Locate the cell with the specified text and output its [X, Y] center coordinate. 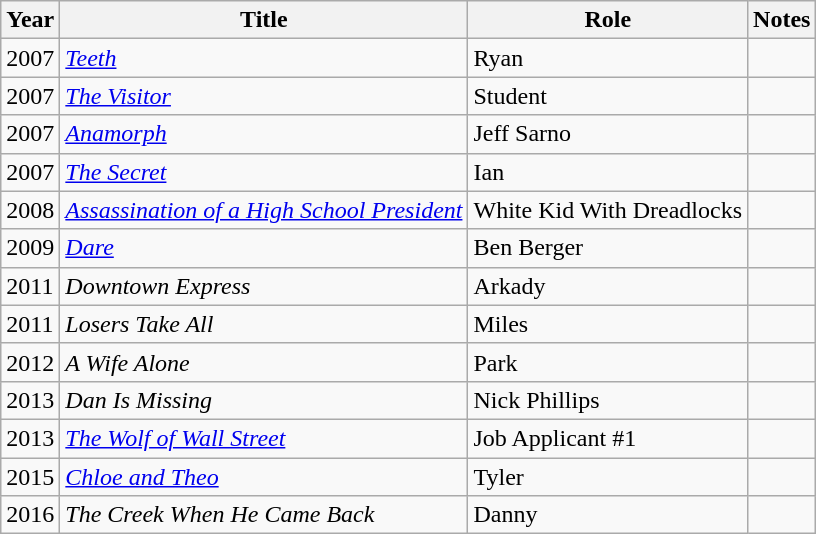
Student [608, 96]
Losers Take All [264, 324]
Notes [782, 20]
White Kid With Dreadlocks [608, 210]
2015 [30, 477]
Title [264, 20]
The Creek When He Came Back [264, 515]
Dare [264, 248]
A Wife Alone [264, 362]
Downtown Express [264, 286]
Jeff Sarno [608, 134]
Ryan [608, 58]
2012 [30, 362]
Job Applicant #1 [608, 438]
Danny [608, 515]
The Secret [264, 172]
2016 [30, 515]
The Visitor [264, 96]
Miles [608, 324]
Role [608, 20]
Tyler [608, 477]
Teeth [264, 58]
2008 [30, 210]
Ian [608, 172]
Assassination of a High School President [264, 210]
Park [608, 362]
Chloe and Theo [264, 477]
Dan Is Missing [264, 400]
2009 [30, 248]
Year [30, 20]
Arkady [608, 286]
Anamorph [264, 134]
Ben Berger [608, 248]
Nick Phillips [608, 400]
The Wolf of Wall Street [264, 438]
